Capture the cell that displays the provided text and extract its [x, y] central coordinate. 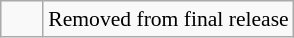
Removed from final release [168, 19]
